Search for the cell housing the specified text and yield its (x, y) center coordinate. 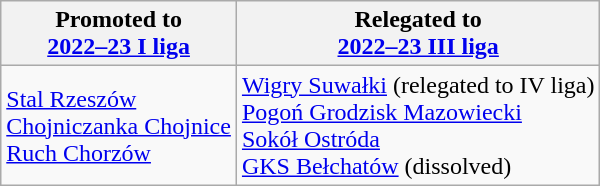
Promoted to2022–23 I liga (119, 34)
Wigry Suwałki (relegated to IV liga) Pogoń Grodzisk Mazowiecki Sokół Ostróda GKS Bełchatów (dissolved) (418, 126)
Relegated to2022–23 III liga (418, 34)
Stal Rzeszów Chojniczanka Chojnice Ruch Chorzów (119, 126)
